Locate the cell with the specified text and output its [x, y] center coordinate. 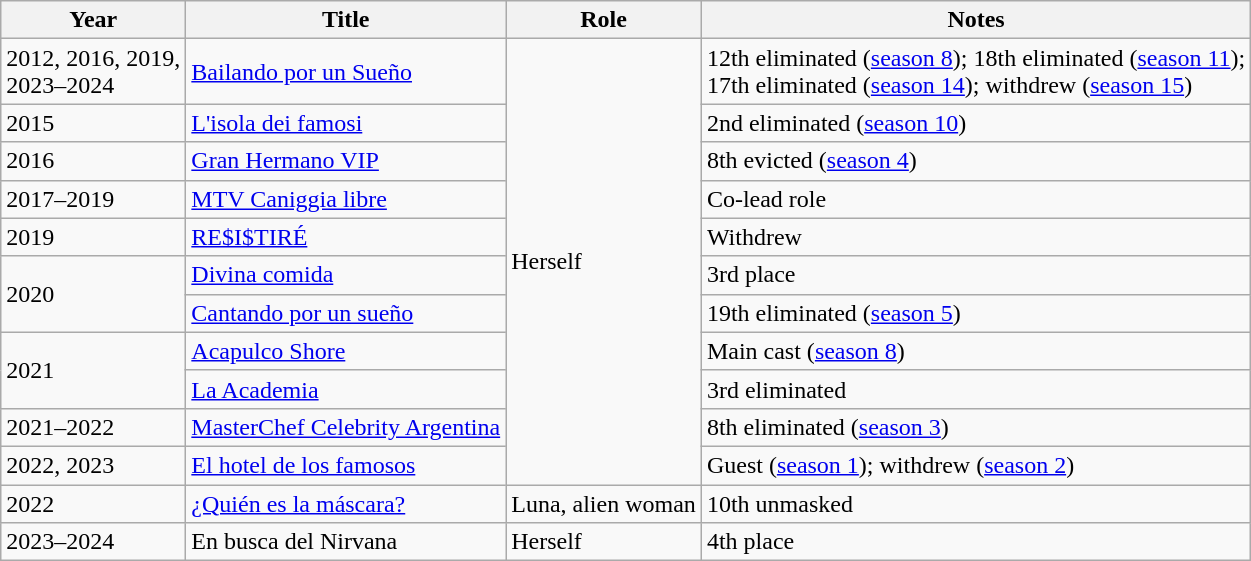
12th eliminated (season 8); 18th eliminated (season 11); 17th eliminated (season 14); withdrew (season 15) [976, 72]
Title [346, 20]
3rd place [976, 275]
Withdrew [976, 237]
2016 [94, 161]
2022 [94, 503]
Year [94, 20]
Gran Hermano VIP [346, 161]
2017–2019 [94, 199]
8th evicted (season 4) [976, 161]
2012, 2016, 2019, 2023–2024 [94, 72]
El hotel de los famosos [346, 465]
4th place [976, 542]
2nd eliminated (season 10) [976, 123]
RE$I$TIRÉ [346, 237]
2023–2024 [94, 542]
2019 [94, 237]
Luna, alien woman [604, 503]
Cantando por un sueño [346, 313]
La Academia [346, 389]
L'isola dei famosi [346, 123]
Role [604, 20]
En busca del Nirvana [346, 542]
19th eliminated (season 5) [976, 313]
MasterChef Celebrity Argentina [346, 427]
Main cast (season 8) [976, 351]
Guest (season 1); withdrew (season 2) [976, 465]
Notes [976, 20]
MTV Caniggia libre [346, 199]
Divina comida [346, 275]
2021–2022 [94, 427]
2020 [94, 294]
2015 [94, 123]
Bailando por un Sueño [346, 72]
3rd eliminated [976, 389]
10th unmasked [976, 503]
¿Quién es la máscara? [346, 503]
Co-lead role [976, 199]
2021 [94, 370]
8th eliminated (season 3) [976, 427]
2022, 2023 [94, 465]
Acapulco Shore [346, 351]
